Determine the (x, y) coordinate at the center of the cell enclosing the given text.  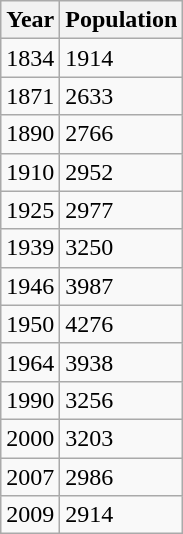
1990 (30, 400)
2914 (122, 515)
3203 (122, 438)
1964 (30, 362)
2952 (122, 172)
3250 (122, 248)
3987 (122, 286)
Population (122, 20)
2009 (30, 515)
2977 (122, 210)
1910 (30, 172)
1890 (30, 134)
2000 (30, 438)
2007 (30, 477)
3256 (122, 400)
2633 (122, 96)
1834 (30, 58)
Year (30, 20)
1925 (30, 210)
1939 (30, 248)
1950 (30, 324)
1914 (122, 58)
1946 (30, 286)
2766 (122, 134)
2986 (122, 477)
4276 (122, 324)
1871 (30, 96)
3938 (122, 362)
